Return the (X, Y) coordinate for the center point of the cell that contains the specified text.  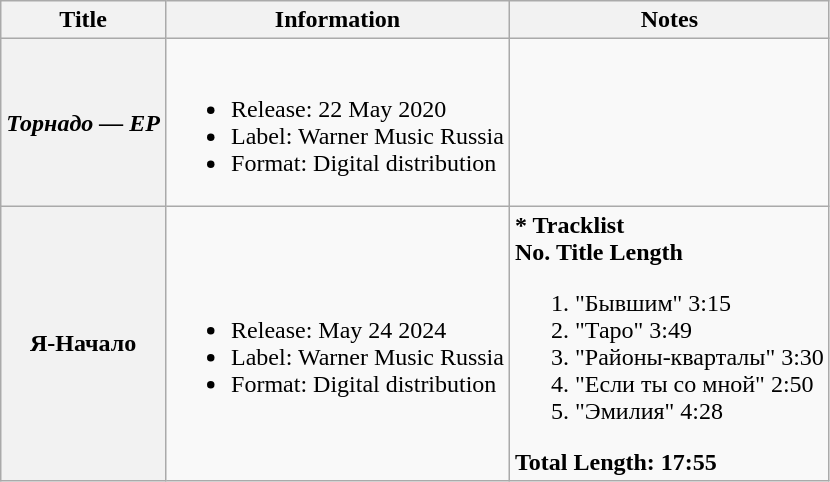
* TracklistNo. Title Length"Бывшим" 3:15"Таро" 3:49"Районы-кварталы" 3:30"Если ты со мной" 2:50"Эмилия" 4:28Total Length: 17:55 (669, 344)
Release: 22 May 2020Label: Warner Music RussiaFormat: Digital distribution (338, 122)
Information (338, 20)
Title (84, 20)
Notes (669, 20)
Release: May 24 2024Label: Warner Music RussiaFormat: Digital distribution (338, 344)
Торнадо — EP (84, 122)
Я-Начало (84, 344)
